Return the (X, Y) coordinate for the center point of the cell that contains the specified text.  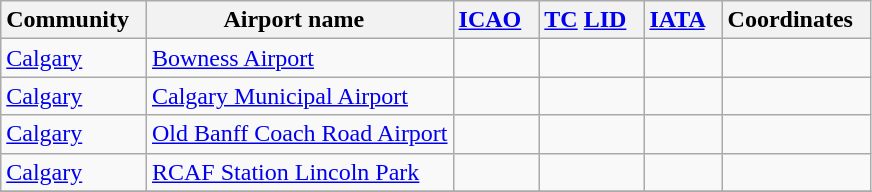
Airport name (300, 20)
TC LID (592, 20)
Bowness Airport (300, 58)
Old Banff Coach Road Airport (300, 134)
ICAO (496, 20)
IATA (683, 20)
Coordinates (796, 20)
RCAF Station Lincoln Park (300, 172)
Community (74, 20)
Calgary Municipal Airport (300, 96)
